Pinpoint the cell where the given text exists, returning its [x, y] midpoint coordinate. 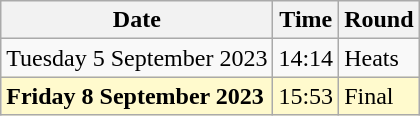
Date [137, 20]
Final [379, 96]
Time [306, 20]
Friday 8 September 2023 [137, 96]
Tuesday 5 September 2023 [137, 58]
Heats [379, 58]
15:53 [306, 96]
Round [379, 20]
14:14 [306, 58]
